Output the (X, Y) coordinate of the center of the cell containing the given text.  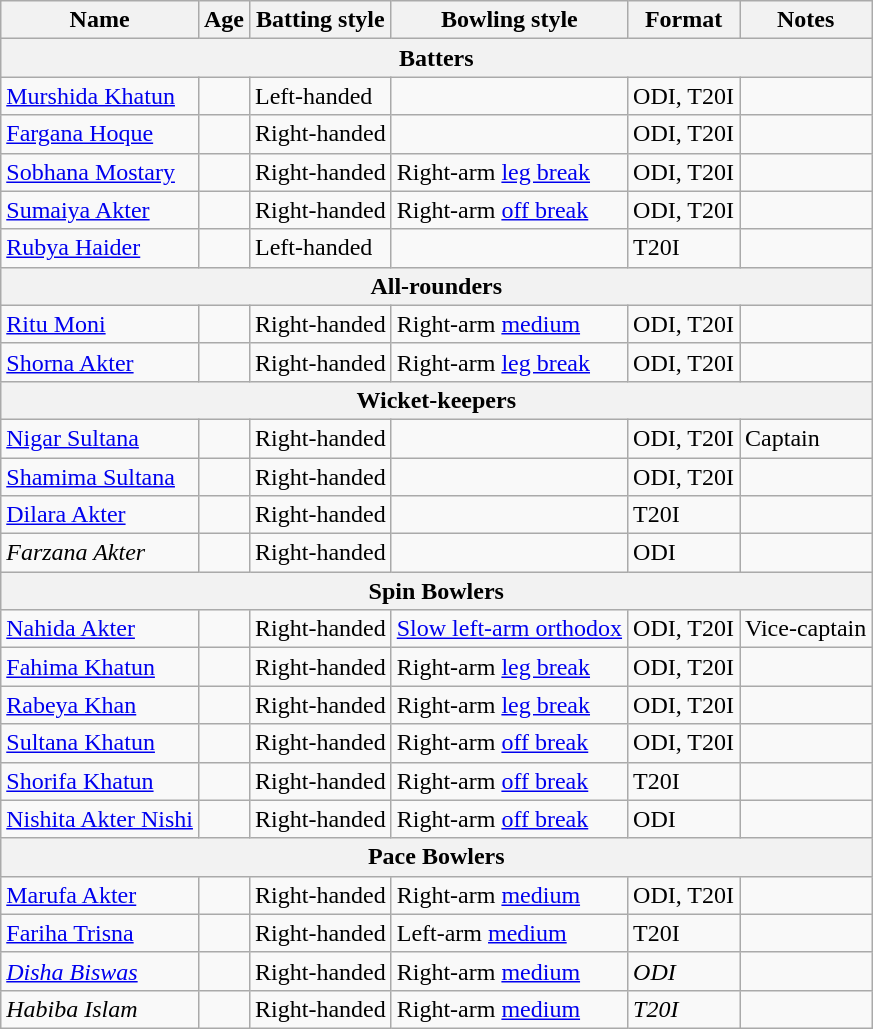
Murshida Khatun (100, 96)
Batters (436, 58)
Shorna Akter (100, 362)
Captain (806, 438)
Fariha Trisna (100, 933)
Habiba Islam (100, 1009)
Marufa Akter (100, 895)
Batting style (321, 20)
Sobhana Mostary (100, 172)
Notes (806, 20)
Bowling style (509, 20)
Sultana Khatun (100, 743)
Rubya Haider (100, 248)
Fargana Hoque (100, 134)
Sumaiya Akter (100, 210)
Pace Bowlers (436, 857)
Disha Biswas (100, 971)
Ritu Moni (100, 324)
Name (100, 20)
Fahima Khatun (100, 667)
Format (684, 20)
Shamima Sultana (100, 477)
Farzana Akter (100, 553)
All-rounders (436, 286)
Rabeya Khan (100, 705)
Spin Bowlers (436, 591)
Left-arm medium (509, 933)
Dilara Akter (100, 515)
Wicket-keepers (436, 400)
Nahida Akter (100, 629)
Slow left-arm orthodox (509, 629)
Nishita Akter Nishi (100, 819)
Age (224, 20)
Shorifa Khatun (100, 781)
Vice-captain (806, 629)
Nigar Sultana (100, 438)
